Detect which cell encompasses the target text, then output its (x, y) center coordinate. 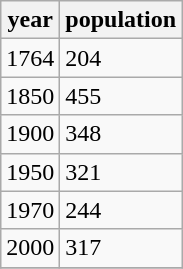
1850 (30, 96)
1950 (30, 172)
1900 (30, 134)
348 (121, 134)
year (30, 20)
1970 (30, 210)
1764 (30, 58)
244 (121, 210)
population (121, 20)
204 (121, 58)
317 (121, 248)
2000 (30, 248)
321 (121, 172)
455 (121, 96)
